Pinpoint the cell where the given text exists, returning its [X, Y] midpoint coordinate. 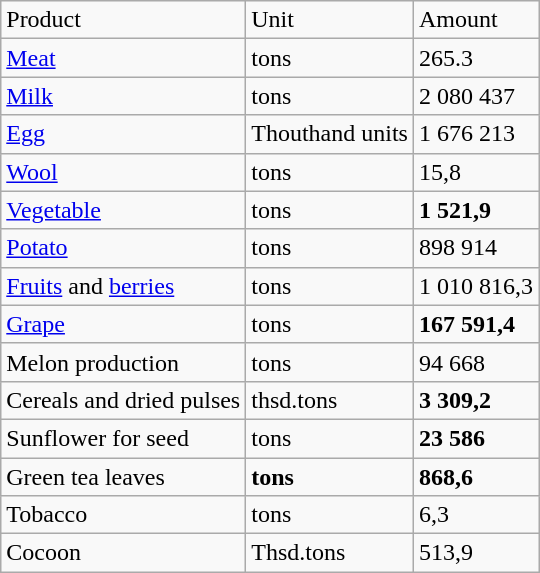
Meat [124, 58]
6,3 [476, 515]
Fruits and berries [124, 286]
Grape [124, 324]
513,9 [476, 553]
thsd.tons [330, 400]
Potato [124, 248]
Milk [124, 96]
Thouthand units [330, 134]
94 668 [476, 362]
Tobacco [124, 515]
265.3 [476, 58]
Melon production [124, 362]
Thsd.tons [330, 553]
1 521,9 [476, 210]
Amount [476, 20]
3 309,2 [476, 400]
Vegetable [124, 210]
1 010 816,3 [476, 286]
Green tea leaves [124, 477]
Product [124, 20]
2 080 437 [476, 96]
1 676 213 [476, 134]
167 591,4 [476, 324]
Sunflower for seed [124, 438]
Cereals and dried pulses [124, 400]
868,6 [476, 477]
Wool [124, 172]
Egg [124, 134]
23 586 [476, 438]
Unit [330, 20]
898 914 [476, 248]
15,8 [476, 172]
Cocoon [124, 553]
